Capture the cell that displays the provided text and extract its [X, Y] central coordinate. 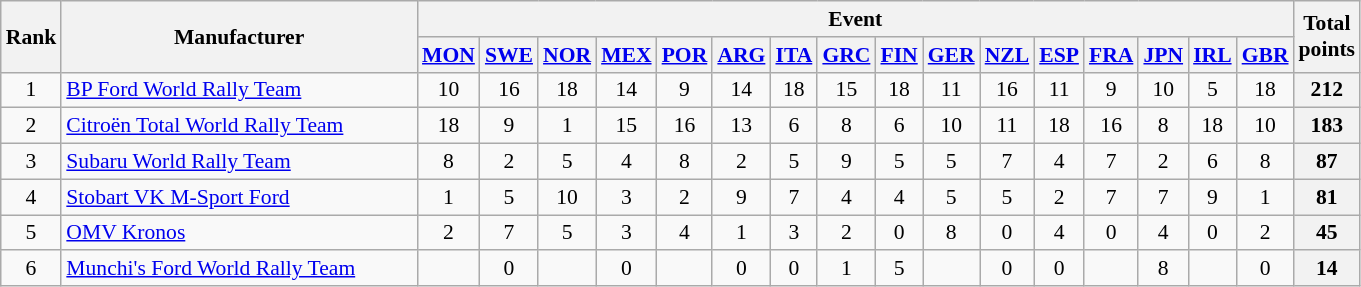
MON [448, 55]
183 [1328, 126]
ARG [741, 55]
87 [1328, 162]
ESP [1059, 55]
GRC [846, 55]
FRA [1111, 55]
IRL [1212, 55]
Citroën Total World Rally Team [239, 126]
Totalpoints [1328, 36]
OMV Kronos [239, 233]
SWE [509, 55]
POR [685, 55]
Event [856, 19]
Subaru World Rally Team [239, 162]
ITA [794, 55]
81 [1328, 197]
45 [1328, 233]
FIN [898, 55]
GER [952, 55]
212 [1328, 90]
Manufacturer [239, 36]
Munchi's Ford World Rally Team [239, 269]
MEX [626, 55]
GBR [1266, 55]
Stobart VK M-Sport Ford [239, 197]
BP Ford World Rally Team [239, 90]
13 [741, 126]
NZL [1008, 55]
JPN [1163, 55]
NOR [567, 55]
Rank [32, 36]
